Return (x, y) of the center of cell containing provided text 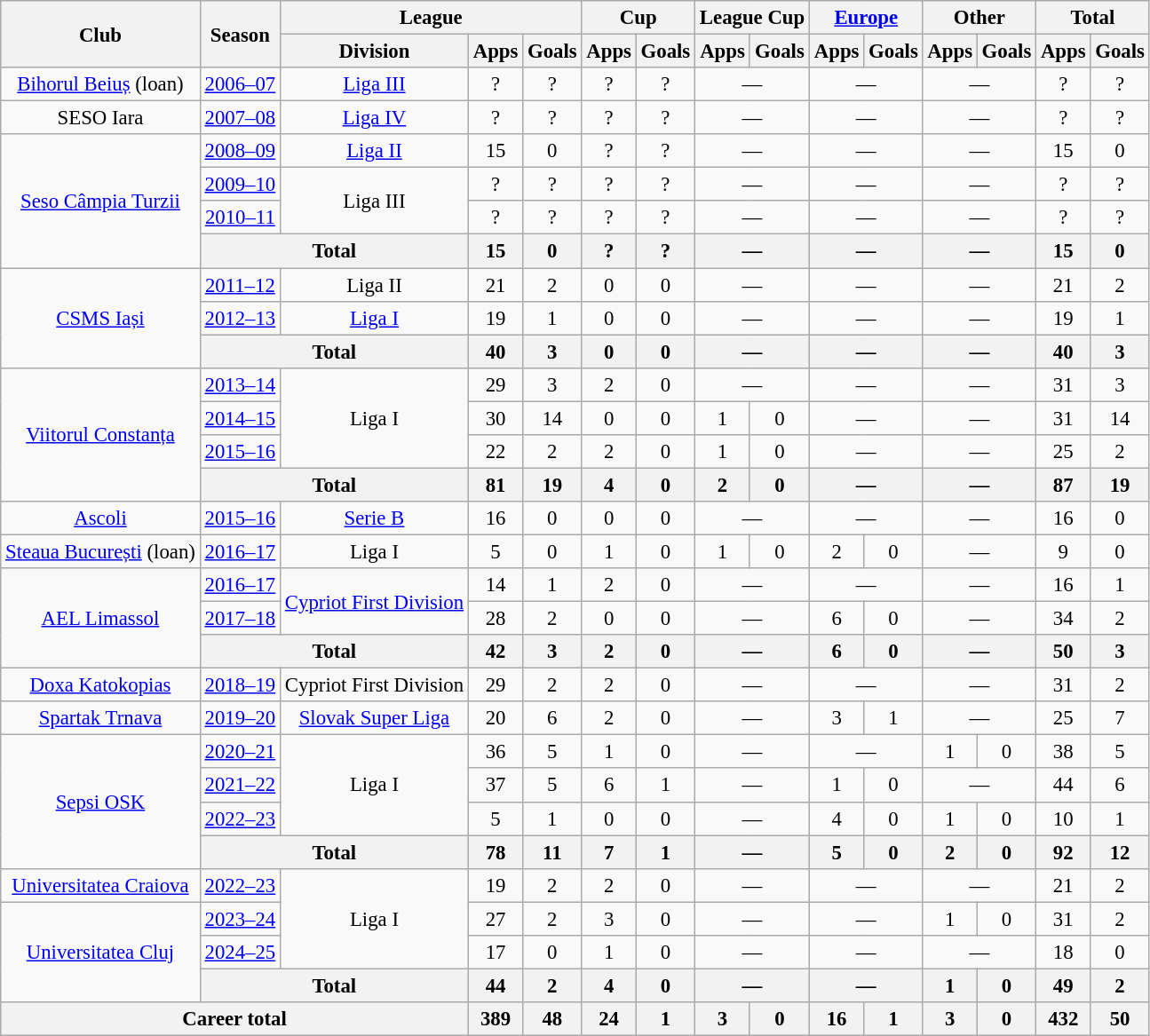
34 (1064, 619)
Club (100, 34)
92 (1064, 852)
27 (496, 919)
2010–11 (240, 217)
18 (1064, 953)
Season (240, 34)
Other (979, 18)
2020–21 (240, 752)
11 (552, 852)
2008–09 (240, 151)
28 (496, 619)
Serie B (375, 518)
Bihorul Beiuș (loan) (100, 84)
2014–15 (240, 418)
2024–25 (240, 953)
SESO Iara (100, 118)
Universitatea Cluj (100, 952)
78 (496, 852)
432 (1064, 1019)
49 (1064, 985)
2019–20 (240, 718)
22 (496, 452)
Liga IV (375, 118)
48 (552, 1019)
38 (1064, 752)
2012–13 (240, 318)
Universitatea Craiova (100, 885)
2021–22 (240, 786)
Viitorul Constanța (100, 434)
2023–24 (240, 919)
37 (496, 786)
42 (496, 652)
12 (1120, 852)
81 (496, 485)
AEL Limassol (100, 618)
2017–18 (240, 619)
Spartak Trnava (100, 718)
10 (1064, 819)
Seso Câmpia Turzii (100, 201)
Doxa Katokopias (100, 685)
Cup (638, 18)
League Cup (753, 18)
36 (496, 752)
389 (496, 1019)
Division (375, 51)
2011–12 (240, 285)
Sepsi OSK (100, 802)
9 (1064, 551)
87 (1064, 485)
24 (609, 1019)
CSMS Iași (100, 318)
20 (496, 718)
League (432, 18)
2007–08 (240, 118)
2013–14 (240, 384)
Ascoli (100, 518)
2006–07 (240, 84)
30 (496, 418)
Career total (234, 1019)
2018–19 (240, 685)
Steaua București (loan) (100, 551)
Europe (866, 18)
Slovak Super Liga (375, 718)
2009–10 (240, 185)
17 (496, 953)
